Find where the given text appears and provide that cell's center as [X, Y] coordinate. 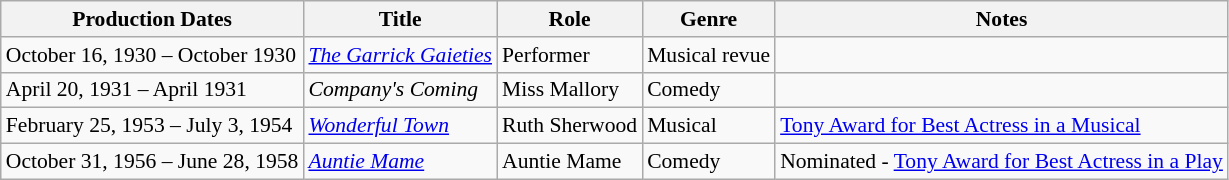
Company's Coming [400, 90]
Nominated - Tony Award for Best Actress in a Play [1002, 162]
Musical revue [708, 55]
October 31, 1956 – June 28, 1958 [152, 162]
Wonderful Town [400, 126]
Genre [708, 19]
Tony Award for Best Actress in a Musical [1002, 126]
Notes [1002, 19]
October 16, 1930 – October 1930 [152, 55]
Performer [570, 55]
Musical [708, 126]
April 20, 1931 – April 1931 [152, 90]
Role [570, 19]
February 25, 1953 – July 3, 1954 [152, 126]
Ruth Sherwood [570, 126]
Miss Mallory [570, 90]
Production Dates [152, 19]
The Garrick Gaieties [400, 55]
Title [400, 19]
